For the text-containing cell, return its midpoint in [x, y] coordinate format. 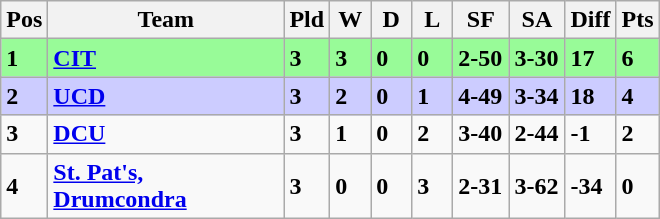
CIT [166, 58]
W [350, 20]
3-34 [537, 96]
18 [590, 96]
3-40 [481, 134]
UCD [166, 96]
SA [537, 20]
Team [166, 20]
St. Pat's, Drumcondra [166, 186]
-1 [590, 134]
-34 [590, 186]
2-50 [481, 58]
D [392, 20]
Pos [24, 20]
Pts [638, 20]
17 [590, 58]
DCU [166, 134]
3-62 [537, 186]
SF [481, 20]
L [432, 20]
Diff [590, 20]
3-30 [537, 58]
2-31 [481, 186]
6 [638, 58]
4-49 [481, 96]
2-44 [537, 134]
Pld [307, 20]
